Pinpoint the cell where the given text exists, returning its [X, Y] midpoint coordinate. 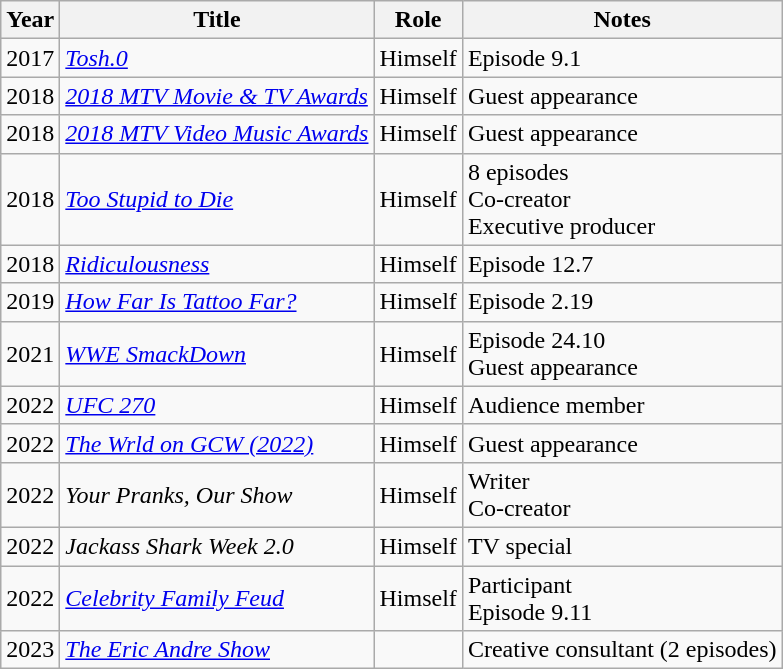
Role [418, 20]
2017 [30, 58]
WWE SmackDown [217, 354]
Episode 12.7 [622, 264]
Title [217, 20]
8 episodesCo-creatorExecutive producer [622, 199]
ParticipantEpisode 9.11 [622, 598]
2019 [30, 302]
2021 [30, 354]
The Wrld on GCW (2022) [217, 443]
2018 MTV Movie & TV Awards [217, 96]
Episode 2.19 [622, 302]
Too Stupid to Die [217, 199]
Audience member [622, 405]
Notes [622, 20]
Episode 9.1 [622, 58]
Ridiculousness [217, 264]
Celebrity Family Feud [217, 598]
How Far Is Tattoo Far? [217, 302]
Creative consultant (2 episodes) [622, 650]
Jackass Shark Week 2.0 [217, 546]
Your Pranks, Our Show [217, 494]
Tosh.0 [217, 58]
Year [30, 20]
The Eric Andre Show [217, 650]
WriterCo-creator [622, 494]
TV special [622, 546]
Episode 24.10Guest appearance [622, 354]
2018 MTV Video Music Awards [217, 134]
UFC 270 [217, 405]
2023 [30, 650]
